Locate the cell with the specified text and output its [x, y] center coordinate. 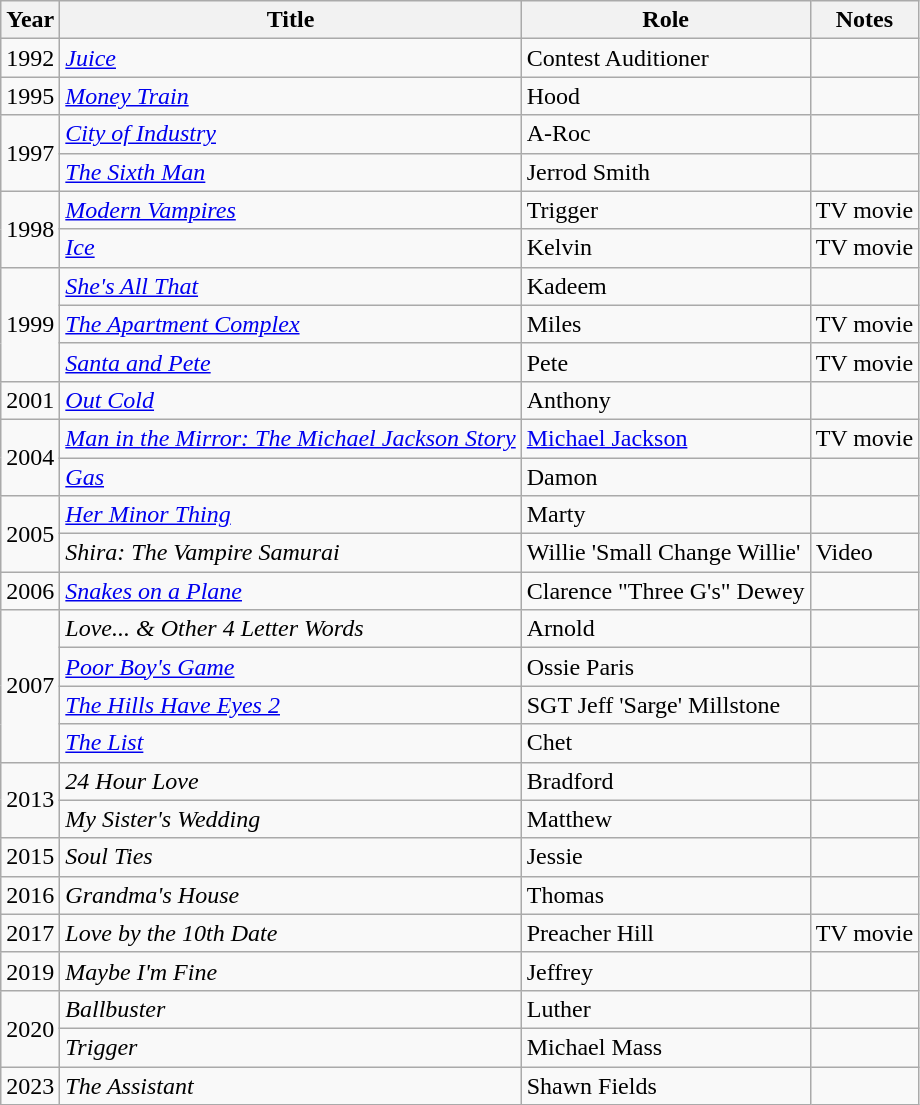
Notes [864, 20]
City of Industry [290, 134]
Ossie Paris [666, 667]
2016 [30, 895]
Role [666, 20]
Michael Jackson [666, 438]
1992 [30, 58]
Man in the Mirror: The Michael Jackson Story [290, 438]
The List [290, 743]
Maybe I'm Fine [290, 971]
2023 [30, 1085]
Year [30, 20]
Clarence "Three G's" Dewey [666, 591]
24 Hour Love [290, 781]
Michael Mass [666, 1047]
Jerrod Smith [666, 172]
Grandma's House [290, 895]
2015 [30, 857]
Shira: The Vampire Samurai [290, 553]
Love by the 10th Date [290, 933]
Shawn Fields [666, 1085]
Miles [666, 324]
2005 [30, 534]
Marty [666, 515]
Out Cold [290, 400]
Chet [666, 743]
Luther [666, 1009]
SGT Jeff 'Sarge' Millstone [666, 705]
Contest Auditioner [666, 58]
Gas [290, 477]
1999 [30, 324]
2013 [30, 800]
The Assistant [290, 1085]
Modern Vampires [290, 210]
Ballbuster [290, 1009]
1997 [30, 153]
Matthew [666, 819]
Kadeem [666, 286]
The Hills Have Eyes 2 [290, 705]
2004 [30, 457]
Preacher Hill [666, 933]
2007 [30, 686]
2017 [30, 933]
Thomas [666, 895]
Poor Boy's Game [290, 667]
Ice [290, 248]
The Apartment Complex [290, 324]
Video [864, 553]
Hood [666, 96]
My Sister's Wedding [290, 819]
2006 [30, 591]
2001 [30, 400]
Her Minor Thing [290, 515]
Bradford [666, 781]
Pete [666, 362]
2020 [30, 1028]
Title [290, 20]
Jeffrey [666, 971]
Snakes on a Plane [290, 591]
Santa and Pete [290, 362]
Juice [290, 58]
She's All That [290, 286]
1998 [30, 229]
1995 [30, 96]
Money Train [290, 96]
The Sixth Man [290, 172]
2019 [30, 971]
Arnold [666, 629]
Love... & Other 4 Letter Words [290, 629]
Willie 'Small Change Willie' [666, 553]
Soul Ties [290, 857]
Kelvin [666, 248]
Damon [666, 477]
Jessie [666, 857]
A-Roc [666, 134]
Anthony [666, 400]
